Pinpoint the cell where the given text exists, returning its [X, Y] midpoint coordinate. 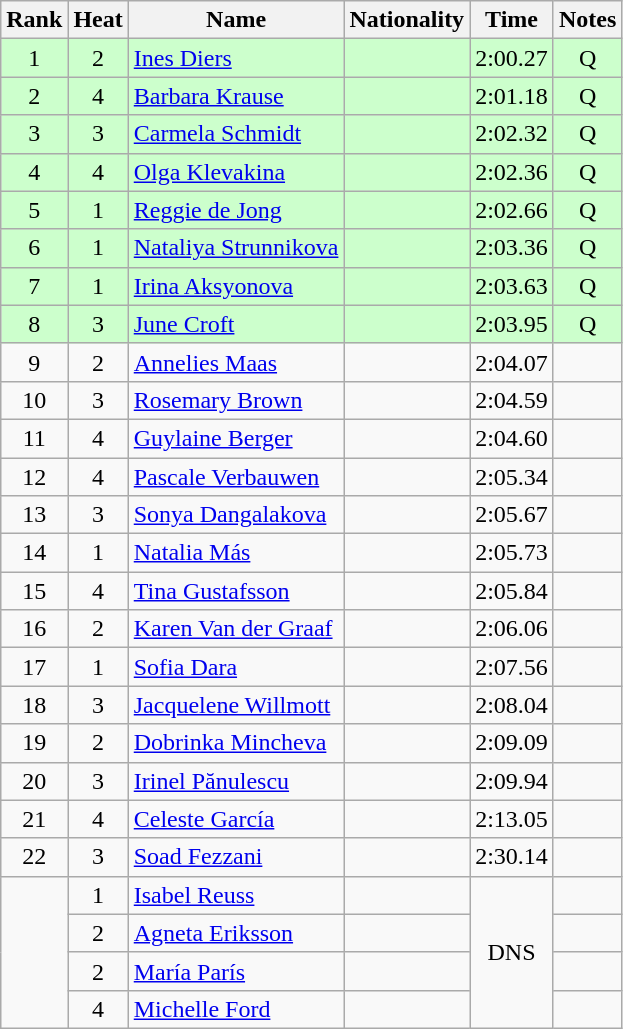
17 [34, 667]
9 [34, 362]
Carmela Schmidt [236, 134]
Michelle Ford [236, 1009]
Olga Klevakina [236, 172]
11 [34, 438]
Barbara Krause [236, 96]
DNS [512, 952]
10 [34, 400]
2:03.63 [512, 286]
Rosemary Brown [236, 400]
2:02.66 [512, 210]
2:03.95 [512, 324]
22 [34, 857]
Sonya Dangalakova [236, 515]
2:05.73 [512, 553]
Soad Fezzani [236, 857]
Heat [98, 20]
Guylaine Berger [236, 438]
2:13.05 [512, 819]
Karen Van der Graaf [236, 629]
Nataliya Strunnikova [236, 248]
Time [512, 20]
7 [34, 286]
15 [34, 591]
20 [34, 781]
Sofia Dara [236, 667]
5 [34, 210]
Dobrinka Mincheva [236, 743]
Isabel Reuss [236, 895]
18 [34, 705]
Celeste García [236, 819]
Ines Diers [236, 58]
Name [236, 20]
2:08.04 [512, 705]
2:00.27 [512, 58]
Pascale Verbauwen [236, 477]
2:09.94 [512, 781]
Reggie de Jong [236, 210]
2:07.56 [512, 667]
2:02.32 [512, 134]
Irinel Pănulescu [236, 781]
Natalia Más [236, 553]
Rank [34, 20]
Notes [587, 20]
2:09.09 [512, 743]
Tina Gustafsson [236, 591]
14 [34, 553]
María París [236, 971]
Jacquelene Willmott [236, 705]
Nationality [407, 20]
2:04.60 [512, 438]
21 [34, 819]
2:05.67 [512, 515]
2:04.07 [512, 362]
2:30.14 [512, 857]
2:05.84 [512, 591]
2:03.36 [512, 248]
6 [34, 248]
Annelies Maas [236, 362]
2:05.34 [512, 477]
8 [34, 324]
2:01.18 [512, 96]
19 [34, 743]
2:04.59 [512, 400]
2:02.36 [512, 172]
June Croft [236, 324]
12 [34, 477]
Irina Aksyonova [236, 286]
13 [34, 515]
Agneta Eriksson [236, 933]
16 [34, 629]
2:06.06 [512, 629]
